Determine the [x, y] coordinate at the center of the cell enclosing the given text.  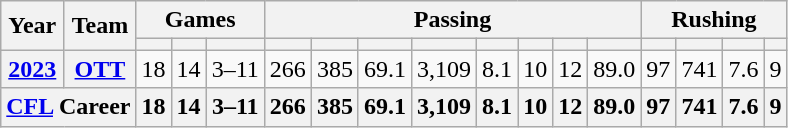
OTT [100, 69]
2023 [32, 69]
CFL Career [68, 107]
Rushing [714, 20]
Year [32, 26]
Passing [452, 20]
Games [200, 20]
Team [100, 26]
